Scan for the cell matching the given text and deliver its (x, y) coordinate at center. 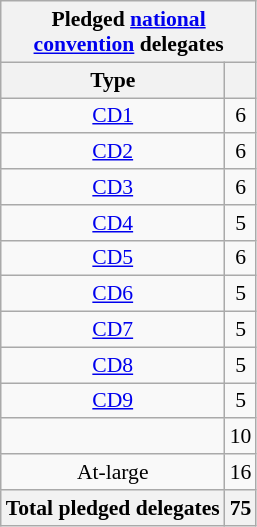
CD4 (113, 223)
CD5 (113, 258)
CD6 (113, 294)
CD3 (113, 187)
CD1 (113, 116)
Pledged nationalconvention delegates (129, 32)
CD9 (113, 401)
10 (241, 437)
At-large (113, 472)
16 (241, 472)
CD2 (113, 152)
Type (113, 80)
Total pledged delegates (113, 508)
75 (241, 508)
CD8 (113, 365)
CD7 (113, 330)
